Pinpoint the cell where the given text exists, returning its [X, Y] midpoint coordinate. 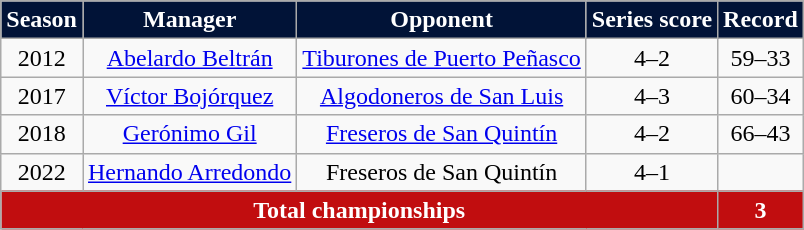
Algodoneros de San Luis [442, 96]
Opponent [442, 20]
2012 [42, 58]
66–43 [761, 134]
Series score [652, 20]
Manager [189, 20]
Hernando Arredondo [189, 172]
Víctor Bojórquez [189, 96]
4–1 [652, 172]
Record [761, 20]
59–33 [761, 58]
60–34 [761, 96]
Abelardo Beltrán [189, 58]
Season [42, 20]
2017 [42, 96]
2022 [42, 172]
Tiburones de Puerto Peñasco [442, 58]
Gerónimo Gil [189, 134]
Total championships [360, 210]
3 [761, 210]
4–3 [652, 96]
2018 [42, 134]
